Find where the given text appears and provide that cell's center as [x, y] coordinate. 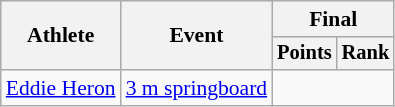
3 m springboard [197, 88]
Eddie Heron [61, 88]
Athlete [61, 36]
Rank [366, 54]
Final [333, 19]
Points [304, 54]
Event [197, 36]
